Scan for the cell matching the given text and deliver its [X, Y] coordinate at center. 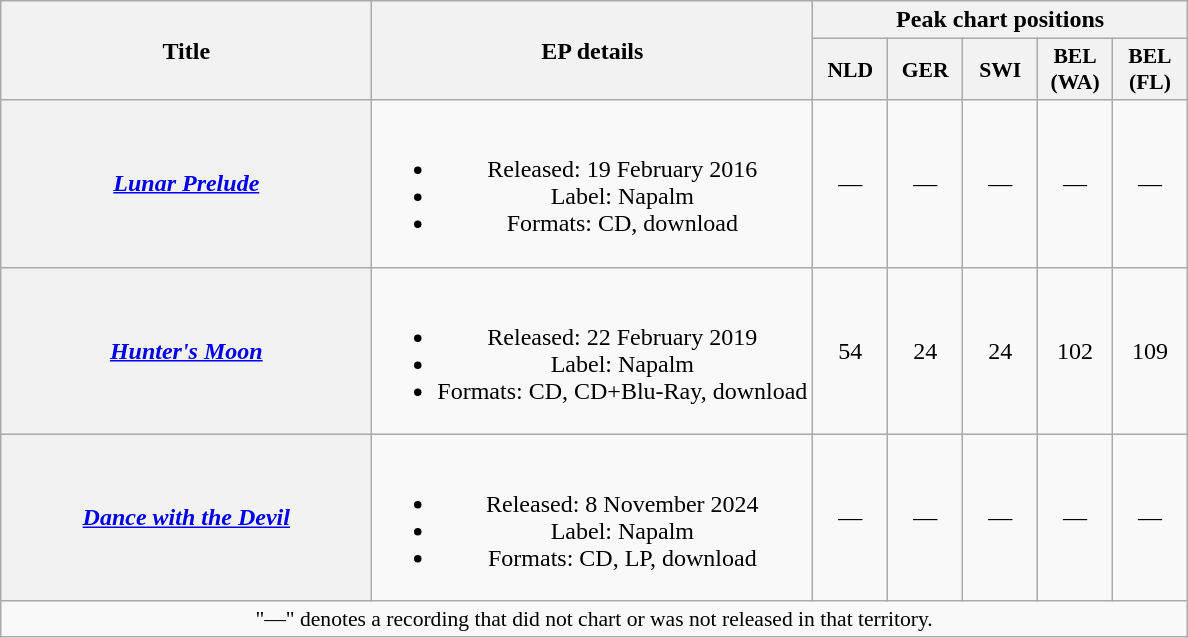
102 [1076, 350]
Hunter's Moon [186, 350]
SWI [1000, 70]
Released: 8 November 2024Label: NapalmFormats: CD, LP, download [592, 518]
BEL (FL) [1150, 70]
Released: 22 February 2019Label: NapalmFormats: CD, CD+Blu-Ray, download [592, 350]
NLD [850, 70]
GER [926, 70]
54 [850, 350]
Lunar Prelude [186, 184]
"—" denotes a recording that did not chart or was not released in that territory. [594, 619]
EP details [592, 50]
109 [1150, 350]
BEL (WA) [1076, 70]
Dance with the Devil [186, 518]
Title [186, 50]
Peak chart positions [1000, 20]
Released: 19 February 2016Label: NapalmFormats: CD, download [592, 184]
